Scan for the cell matching the given text and deliver its [x, y] coordinate at center. 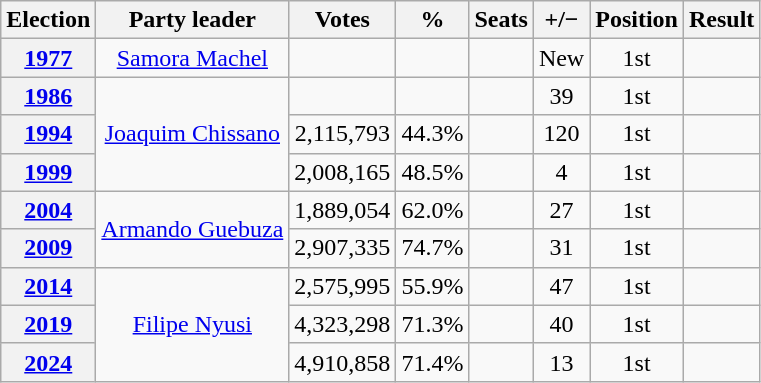
4,323,298 [342, 324]
Position [637, 20]
2,907,335 [342, 248]
New [561, 58]
40 [561, 324]
71.3% [432, 324]
2004 [48, 210]
% [432, 20]
47 [561, 286]
2,008,165 [342, 172]
1994 [48, 134]
Samora Machel [192, 58]
62.0% [432, 210]
Election [48, 20]
Seats [501, 20]
+/− [561, 20]
Filipe Nyusi [192, 324]
120 [561, 134]
27 [561, 210]
48.5% [432, 172]
2019 [48, 324]
Votes [342, 20]
74.7% [432, 248]
4,910,858 [342, 362]
71.4% [432, 362]
2014 [48, 286]
Party leader [192, 20]
39 [561, 96]
55.9% [432, 286]
Joaquim Chissano [192, 134]
1977 [48, 58]
1,889,054 [342, 210]
4 [561, 172]
2024 [48, 362]
13 [561, 362]
31 [561, 248]
Armando Guebuza [192, 229]
2,115,793 [342, 134]
44.3% [432, 134]
2009 [48, 248]
Result [721, 20]
1986 [48, 96]
2,575,995 [342, 286]
1999 [48, 172]
